Locate the cell with the specified text and output its (x, y) center coordinate. 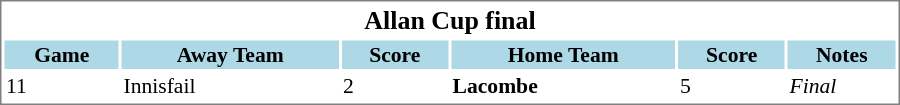
Game (61, 54)
Allan Cup final (450, 20)
Home Team (563, 54)
11 (61, 86)
Lacombe (563, 86)
Innisfail (230, 86)
Final (842, 86)
Away Team (230, 54)
Notes (842, 54)
5 (732, 86)
2 (394, 86)
